For the text-containing cell, return its midpoint in [X, Y] coordinate format. 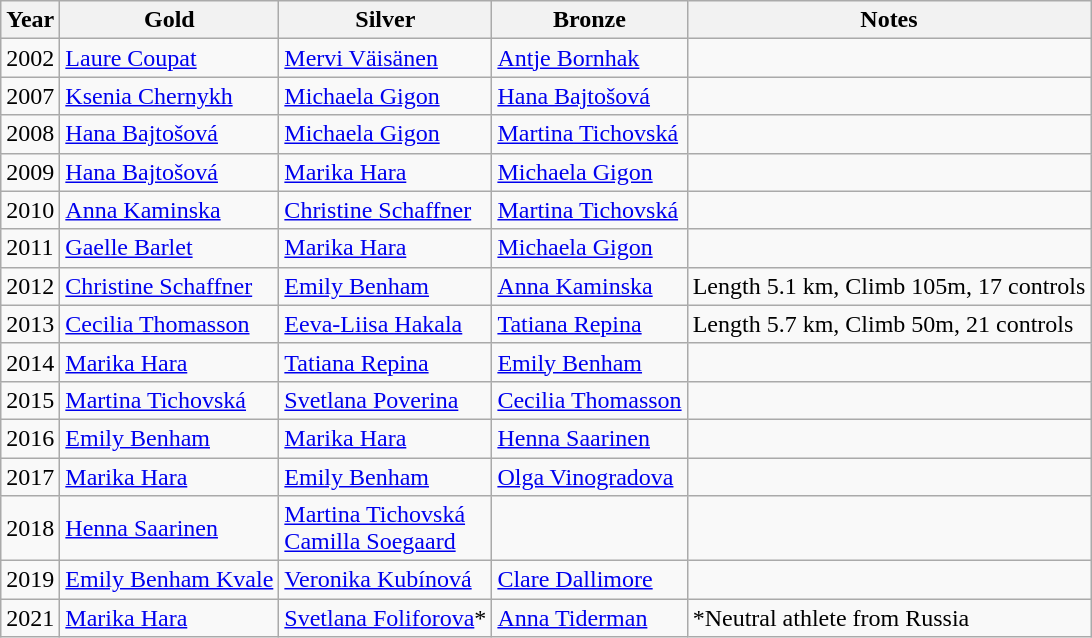
Gaelle Barlet [170, 248]
Silver [386, 20]
Ksenia Chernykh [170, 96]
2008 [30, 134]
Year [30, 20]
Martina Tichovská Camilla Soegaard [386, 528]
Svetlana Poverina [386, 400]
2009 [30, 172]
Gold [170, 20]
Bronze [590, 20]
Clare Dallimore [590, 580]
2016 [30, 438]
2013 [30, 324]
*Neutral athlete from Russia [889, 618]
2015 [30, 400]
Length 5.1 km, Climb 105m, 17 controls [889, 286]
Eeva-Liisa Hakala [386, 324]
Mervi Väisänen [386, 58]
2002 [30, 58]
Svetlana Foliforova* [386, 618]
Anna Tiderman [590, 618]
Notes [889, 20]
2011 [30, 248]
2019 [30, 580]
2018 [30, 528]
Laure Coupat [170, 58]
Veronika Kubínová [386, 580]
2012 [30, 286]
Antje Bornhak [590, 58]
2014 [30, 362]
2007 [30, 96]
2017 [30, 477]
2010 [30, 210]
Length 5.7 km, Climb 50m, 21 controls [889, 324]
Olga Vinogradova [590, 477]
2021 [30, 618]
Emily Benham Kvale [170, 580]
